Identify which cell holds the provided text, then report its (X, Y) central coordinate. 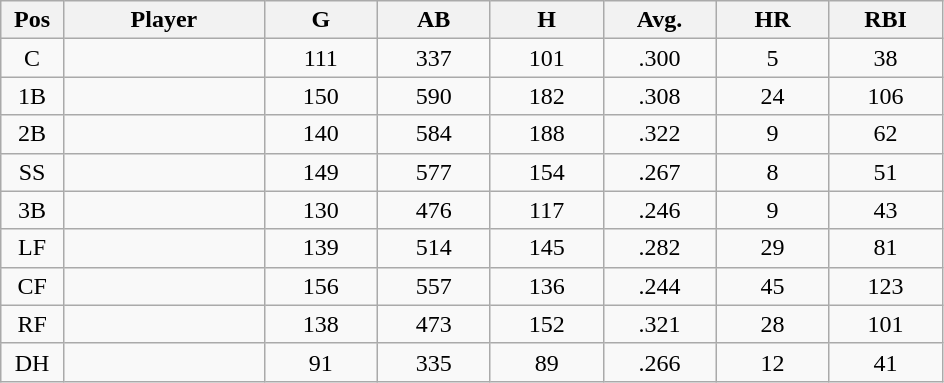
584 (434, 134)
111 (320, 58)
62 (886, 134)
.321 (660, 324)
188 (546, 134)
123 (886, 286)
473 (434, 324)
3B (32, 210)
LF (32, 248)
150 (320, 96)
Player (164, 20)
5 (772, 58)
.300 (660, 58)
117 (546, 210)
2B (32, 134)
43 (886, 210)
106 (886, 96)
.266 (660, 362)
.244 (660, 286)
182 (546, 96)
136 (546, 286)
156 (320, 286)
.308 (660, 96)
91 (320, 362)
RBI (886, 20)
.267 (660, 172)
139 (320, 248)
140 (320, 134)
RF (32, 324)
29 (772, 248)
H (546, 20)
41 (886, 362)
145 (546, 248)
38 (886, 58)
12 (772, 362)
138 (320, 324)
Avg. (660, 20)
557 (434, 286)
.282 (660, 248)
8 (772, 172)
SS (32, 172)
45 (772, 286)
152 (546, 324)
CF (32, 286)
337 (434, 58)
HR (772, 20)
154 (546, 172)
89 (546, 362)
24 (772, 96)
335 (434, 362)
476 (434, 210)
590 (434, 96)
DH (32, 362)
51 (886, 172)
AB (434, 20)
514 (434, 248)
Pos (32, 20)
149 (320, 172)
1B (32, 96)
.322 (660, 134)
G (320, 20)
28 (772, 324)
.246 (660, 210)
577 (434, 172)
130 (320, 210)
C (32, 58)
81 (886, 248)
